Scan for the cell matching the given text and deliver its (x, y) coordinate at center. 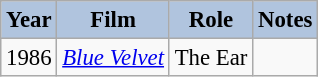
Role (210, 20)
Film (113, 20)
Blue Velvet (113, 58)
Year (29, 20)
The Ear (210, 58)
1986 (29, 58)
Notes (286, 20)
